Search for the cell housing the specified text and yield its [x, y] center coordinate. 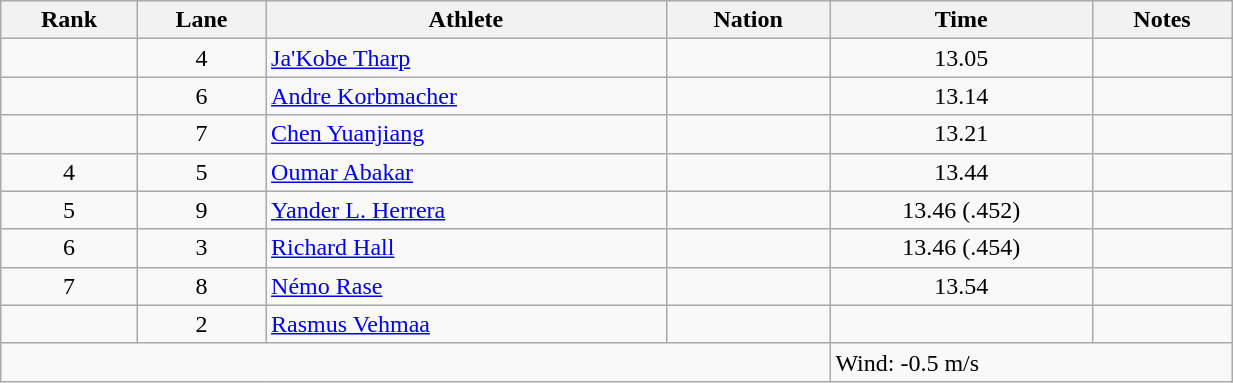
Oumar Abakar [466, 172]
Lane [201, 20]
Notes [1162, 20]
Nation [748, 20]
13.21 [962, 134]
Richard Hall [466, 248]
Némo Rase [466, 286]
Rank [69, 20]
Ja'Kobe Tharp [466, 58]
13.05 [962, 58]
9 [201, 210]
Yander L. Herrera [466, 210]
Rasmus Vehmaa [466, 324]
3 [201, 248]
8 [201, 286]
13.46 (.454) [962, 248]
Wind: -0.5 m/s [1031, 362]
Athlete [466, 20]
Andre Korbmacher [466, 96]
2 [201, 324]
13.46 (.452) [962, 210]
Time [962, 20]
Chen Yuanjiang [466, 134]
13.54 [962, 286]
13.44 [962, 172]
13.14 [962, 96]
